Locate the cell with the specified text and output its [x, y] center coordinate. 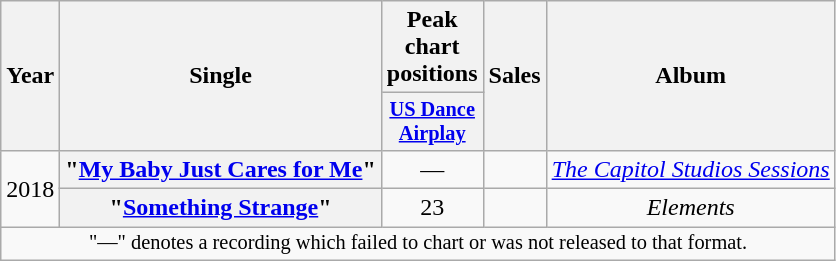
US Dance Airplay [432, 122]
— [432, 169]
23 [432, 208]
"—" denotes a recording which failed to chart or was not released to that format. [418, 244]
Album [690, 76]
Single [220, 76]
The Capitol Studios Sessions [690, 169]
Peak chart positions [432, 47]
"My Baby Just Cares for Me" [220, 169]
"Something Strange" [220, 208]
Year [30, 76]
Elements [690, 208]
2018 [30, 188]
Sales [514, 76]
